Search for the cell housing the specified text and yield its [X, Y] center coordinate. 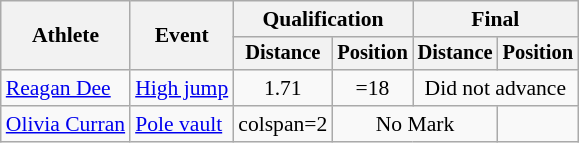
No Mark [414, 124]
Qualification [322, 19]
colspan=2 [282, 124]
1.71 [282, 88]
Olivia Curran [66, 124]
Did not advance [496, 88]
Athlete [66, 36]
High jump [182, 88]
Pole vault [182, 124]
Reagan Dee [66, 88]
Event [182, 36]
Final [496, 19]
=18 [372, 88]
